Scan for the cell matching the given text and deliver its [X, Y] coordinate at center. 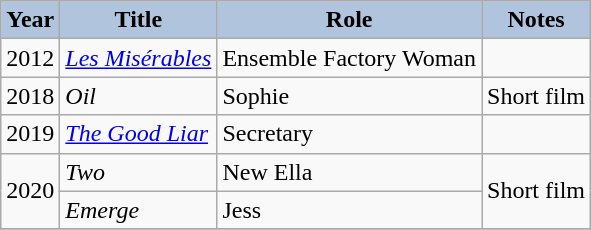
2019 [30, 134]
Jess [350, 210]
Emerge [138, 210]
Title [138, 20]
2012 [30, 58]
The Good Liar [138, 134]
Role [350, 20]
Notes [536, 20]
2018 [30, 96]
Year [30, 20]
Les Misérables [138, 58]
2020 [30, 191]
New Ella [350, 172]
Sophie [350, 96]
Oil [138, 96]
Secretary [350, 134]
Two [138, 172]
Ensemble Factory Woman [350, 58]
